Pinpoint the cell where the given text exists, returning its [x, y] midpoint coordinate. 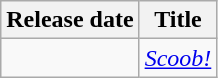
Release date [70, 20]
Scoob! [178, 58]
Title [178, 20]
